Extract the (X, Y) coordinate from the center of the cell holding the provided text.  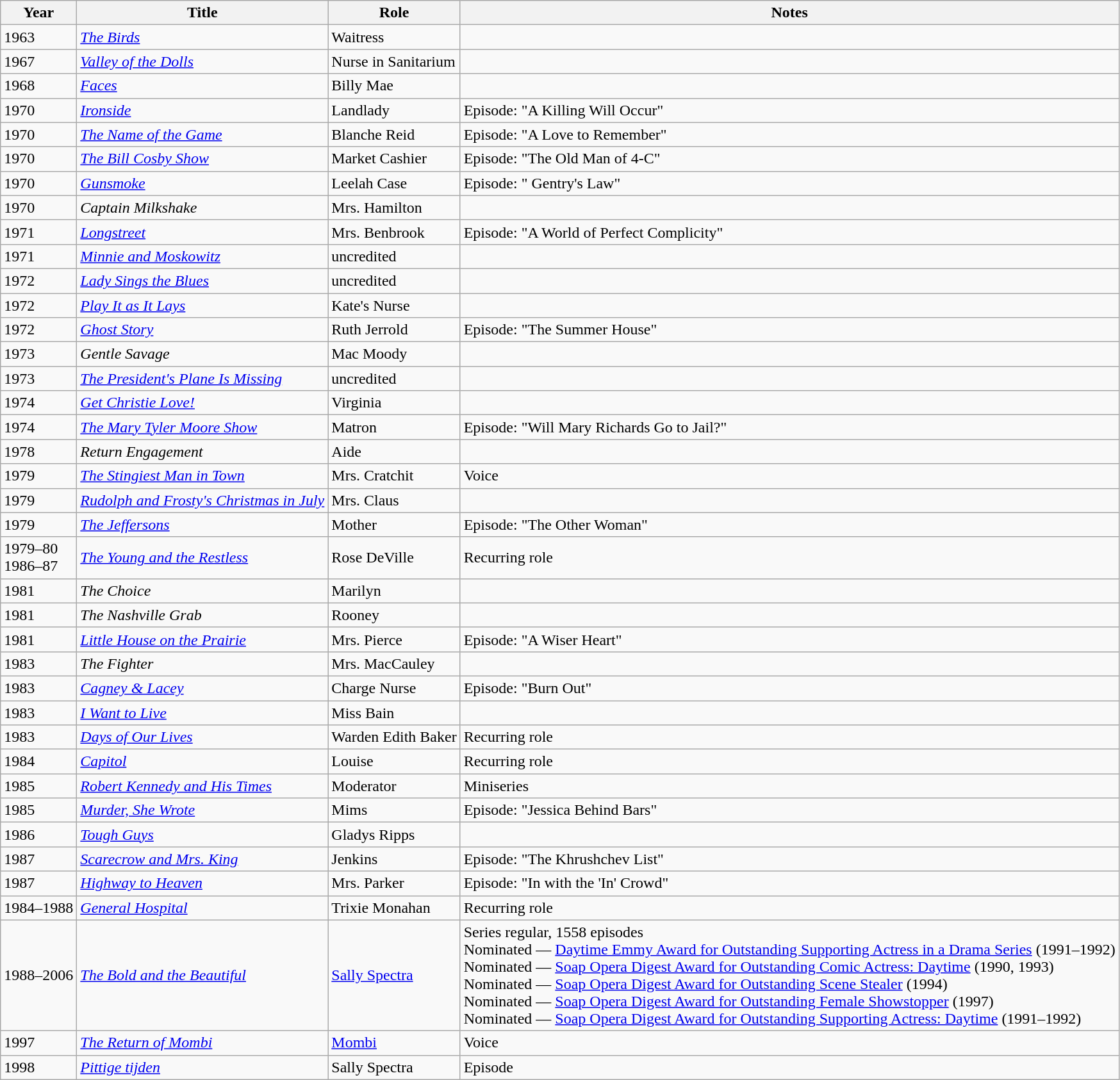
Play It as It Lays (202, 306)
The Name of the Game (202, 135)
1968 (38, 86)
Episode: "The Other Woman" (789, 525)
Mrs. Cratchit (394, 476)
The Choice (202, 591)
Episode: " Gentry's Law" (789, 183)
General Hospital (202, 908)
Ruth Jerrold (394, 330)
Charge Nurse (394, 688)
Year (38, 13)
The Bill Cosby Show (202, 159)
Episode: "A Wiser Heart" (789, 639)
Pittige tijden (202, 1067)
Cagney & Lacey (202, 688)
Mrs. Parker (394, 883)
Jenkins (394, 859)
Waitress (394, 37)
Episode: "The Khrushchev List" (789, 859)
1979–801986–87 (38, 557)
Miniseries (789, 786)
Faces (202, 86)
The Return of Mombi (202, 1043)
Robert Kennedy and His Times (202, 786)
Virginia (394, 403)
1967 (38, 61)
The President's Plane Is Missing (202, 379)
Episode: "Will Mary Richards Go to Jail?" (789, 427)
Matron (394, 427)
Rose DeVille (394, 557)
Leelah Case (394, 183)
The Fighter (202, 664)
1963 (38, 37)
Market Cashier (394, 159)
Moderator (394, 786)
Longstreet (202, 232)
Lady Sings the Blues (202, 281)
The Nashville Grab (202, 615)
Louise (394, 762)
The Stingiest Man in Town (202, 476)
Mrs. Pierce (394, 639)
Tough Guys (202, 835)
Mrs. Claus (394, 500)
Episode: "Burn Out" (789, 688)
Episode: "The Old Man of 4-C" (789, 159)
The Birds (202, 37)
Murder, She Wrote (202, 810)
Gladys Ripps (394, 835)
Captain Milkshake (202, 208)
Episode: "A Love to Remember" (789, 135)
Gunsmoke (202, 183)
Episode: "Jessica Behind Bars" (789, 810)
Blanche Reid (394, 135)
1998 (38, 1067)
Role (394, 13)
Mrs. Benbrook (394, 232)
The Bold and the Beautiful (202, 975)
Warden Edith Baker (394, 737)
1988–2006 (38, 975)
Episode: "The Summer House" (789, 330)
The Young and the Restless (202, 557)
Billy Mae (394, 86)
The Mary Tyler Moore Show (202, 427)
Episode: "A World of Perfect Complicity" (789, 232)
Minnie and Moskowitz (202, 256)
Mrs. Hamilton (394, 208)
1984–1988 (38, 908)
Mims (394, 810)
Little House on the Prairie (202, 639)
Episode: "In with the 'In' Crowd" (789, 883)
1978 (38, 452)
1997 (38, 1043)
Get Christie Love! (202, 403)
Marilyn (394, 591)
Aide (394, 452)
Title (202, 13)
Rudolph and Frosty's Christmas in July (202, 500)
Landlady (394, 110)
Ironside (202, 110)
Rooney (394, 615)
Nurse in Sanitarium (394, 61)
Episode: "A Killing Will Occur" (789, 110)
Scarecrow and Mrs. King (202, 859)
Valley of the Dolls (202, 61)
Episode (789, 1067)
Ghost Story (202, 330)
Notes (789, 13)
Mother (394, 525)
Gentle Savage (202, 354)
I Want to Live (202, 713)
Return Engagement (202, 452)
1986 (38, 835)
Miss Bain (394, 713)
Mombi (394, 1043)
Capitol (202, 762)
1984 (38, 762)
Highway to Heaven (202, 883)
Trixie Monahan (394, 908)
The Jeffersons (202, 525)
Kate's Nurse (394, 306)
Mrs. MacCauley (394, 664)
Mac Moody (394, 354)
Days of Our Lives (202, 737)
